Pinpoint the cell where the given text exists, returning its (x, y) midpoint coordinate. 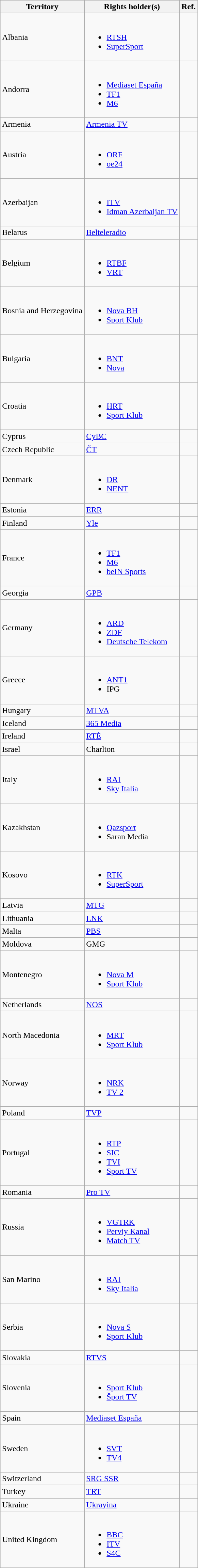
RTBFVRT (132, 263)
Cyprus (42, 436)
Finland (42, 523)
RTPSICTVISport TV (132, 1153)
VGTRKPerviy KanalMatch TV (132, 1227)
PBS (132, 931)
NOS (132, 1005)
Territory (42, 7)
ČT (132, 449)
Croatia (42, 406)
Armenia TV (132, 124)
North Macedonia (42, 1035)
QazsportSaran Media (132, 827)
ITVIdman Azerbaijan TV (132, 202)
SVTTV4 (132, 1448)
Turkey (42, 1492)
Rights holder(s) (132, 7)
Ref. (188, 7)
Estonia (42, 510)
Switzerland (42, 1479)
Czech Republic (42, 449)
Montenegro (42, 975)
Germany (42, 628)
Mediaset EspañaTF1M6 (132, 89)
MTVA (132, 710)
Kazakhstan (42, 827)
MTG (132, 905)
Azerbaijan (42, 202)
Slovakia (42, 1357)
Armenia (42, 124)
Poland (42, 1113)
Mediaset España (132, 1418)
Russia (42, 1227)
BNTNova (132, 358)
Hungary (42, 710)
Ukraine (42, 1505)
CyBC (132, 436)
Lithuania (42, 918)
Sport KlubŠport TV (132, 1388)
TRT (132, 1492)
365 Media (132, 723)
France (42, 558)
TF1M6beIN Sports (132, 558)
ORFoe24 (132, 155)
Sweden (42, 1448)
Norway (42, 1083)
Israel (42, 749)
RTSHSuperSport (132, 37)
Pro TV (132, 1192)
DRNENT (132, 480)
RTÉ (132, 736)
Charlton (132, 749)
MRTSport Klub (132, 1035)
Nova BHSport Klub (132, 311)
Nova SSport Klub (132, 1327)
Bulgaria (42, 358)
Serbia (42, 1327)
ARDZDFDeutsche Telekom (132, 628)
Bosnia and Herzegovina (42, 311)
ERR (132, 510)
Latvia (42, 905)
Greece (42, 680)
ANT1IPG (132, 680)
Iceland (42, 723)
HRTSport Klub (132, 406)
LNK (132, 918)
BBCITVS4C (132, 1540)
Portugal (42, 1153)
Slovenia (42, 1388)
Romania (42, 1192)
Nova MSport Klub (132, 975)
RTVS (132, 1357)
SRG SSR (132, 1479)
GMG (132, 944)
Belteleradio (132, 233)
Malta (42, 931)
United Kingdom (42, 1540)
Austria (42, 155)
Belarus (42, 233)
Yle (132, 523)
Albania (42, 37)
Italy (42, 779)
Georgia (42, 593)
Belgium (42, 263)
RTKSuperSport (132, 875)
Moldova (42, 944)
TVP (132, 1113)
San Marino (42, 1279)
Ukrayina (132, 1505)
NRKTV 2 (132, 1083)
Netherlands (42, 1005)
GPB (132, 593)
Kosovo (42, 875)
Denmark (42, 480)
Spain (42, 1418)
Ireland (42, 736)
Andorra (42, 89)
